From the cell containing the given text, extract its center point as (X, Y) coordinate. 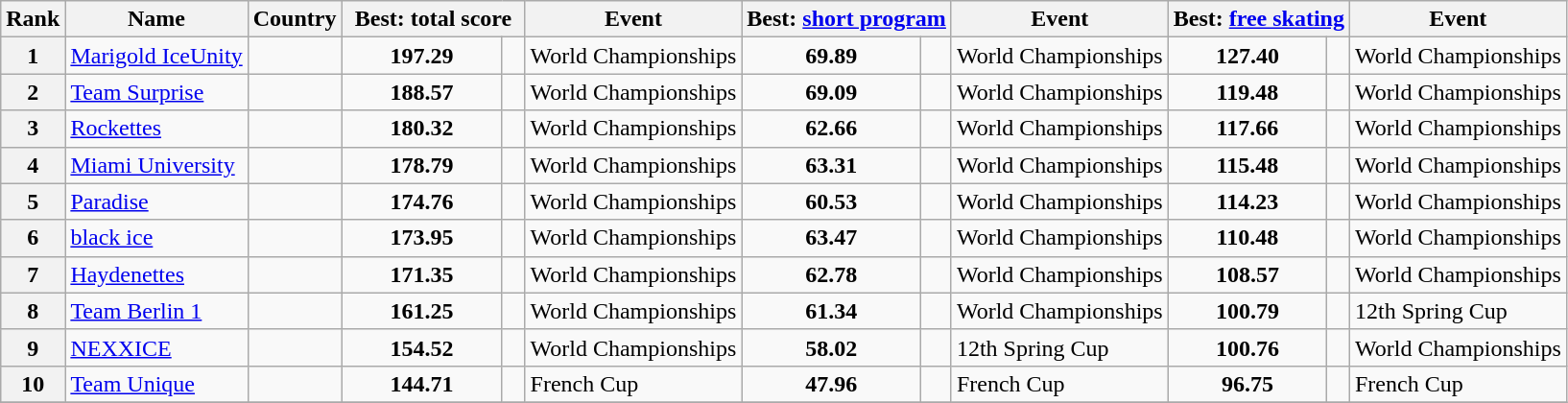
110.48 (1247, 238)
Rank (33, 19)
69.89 (831, 56)
161.25 (422, 311)
1 (33, 56)
69.09 (831, 92)
58.02 (831, 347)
47.96 (831, 384)
Best: total score (434, 19)
100.79 (1247, 311)
Best: free skating (1259, 19)
119.48 (1247, 92)
63.47 (831, 238)
60.53 (831, 201)
Paradise (156, 201)
6 (33, 238)
117.66 (1247, 129)
100.76 (1247, 347)
114.23 (1247, 201)
NEXXICE (156, 347)
96.75 (1247, 384)
7 (33, 274)
144.71 (422, 384)
black ice (156, 238)
62.78 (831, 274)
Team Unique (156, 384)
Rockettes (156, 129)
Haydenettes (156, 274)
63.31 (831, 165)
115.48 (1247, 165)
3 (33, 129)
180.32 (422, 129)
Marigold IceUnity (156, 56)
188.57 (422, 92)
173.95 (422, 238)
Country (295, 19)
174.76 (422, 201)
178.79 (422, 165)
108.57 (1247, 274)
Team Berlin 1 (156, 311)
61.34 (831, 311)
154.52 (422, 347)
Team Surprise (156, 92)
Miami University (156, 165)
4 (33, 165)
5 (33, 201)
Best: short program (846, 19)
9 (33, 347)
197.29 (422, 56)
Name (156, 19)
10 (33, 384)
62.66 (831, 129)
127.40 (1247, 56)
171.35 (422, 274)
2 (33, 92)
8 (33, 311)
